From the cell containing the given text, extract its center point as (X, Y) coordinate. 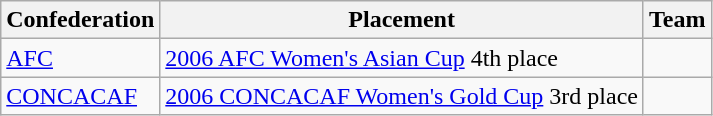
Team (677, 20)
2006 CONCACAF Women's Gold Cup 3rd place (402, 96)
2006 AFC Women's Asian Cup 4th place (402, 58)
AFC (80, 58)
Placement (402, 20)
CONCACAF (80, 96)
Confederation (80, 20)
